Return the [x, y] coordinate for the center point of the cell that contains the specified text.  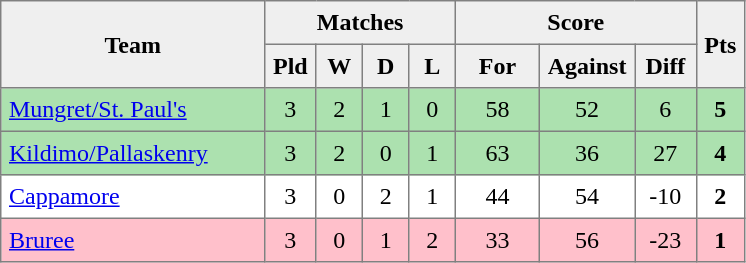
5 [720, 110]
Team [133, 44]
58 [497, 110]
W [339, 66]
-23 [666, 240]
Pld [290, 66]
56 [586, 240]
54 [586, 197]
D [385, 66]
Score [576, 23]
Matches [360, 23]
L [432, 66]
Cappamore [133, 197]
Pts [720, 44]
For [497, 66]
-10 [666, 197]
63 [497, 153]
Mungret/St. Paul's [133, 110]
27 [666, 153]
Bruree [133, 240]
Kildimo/Pallaskenry [133, 153]
Against [586, 66]
Diff [666, 66]
4 [720, 153]
52 [586, 110]
36 [586, 153]
44 [497, 197]
33 [497, 240]
6 [666, 110]
